Extract the (X, Y) coordinate from the center of the cell holding the provided text.  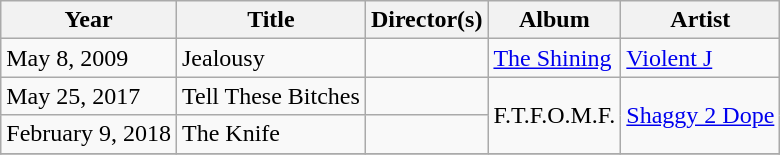
F.T.F.O.M.F. (554, 115)
Director(s) (426, 20)
The Knife (270, 134)
May 8, 2009 (89, 58)
Artist (700, 20)
The Shining (554, 58)
February 9, 2018 (89, 134)
Jealousy (270, 58)
Title (270, 20)
Album (554, 20)
Shaggy 2 Dope (700, 115)
Violent J (700, 58)
Year (89, 20)
Tell These Bitches (270, 96)
May 25, 2017 (89, 96)
